For the text-containing cell, return its midpoint in (X, Y) coordinate format. 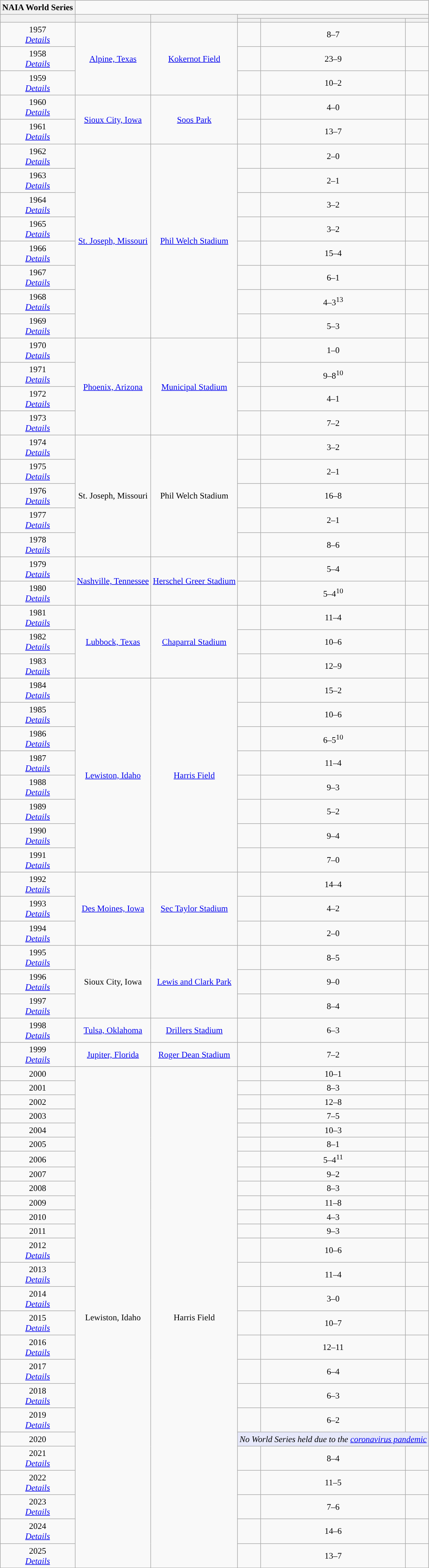
1961Details (38, 132)
5–3 (333, 326)
23–9 (333, 59)
1987Details (38, 763)
10–2 (333, 83)
1982Details (38, 642)
1991Details (38, 860)
1992Details (38, 884)
12–9 (333, 666)
Municipal Stadium (195, 386)
2011 (38, 1231)
1986Details (38, 739)
15–4 (333, 253)
1958Details (38, 59)
7–6 (333, 1507)
Soos Park (195, 120)
1962Details (38, 156)
2022Details (38, 1483)
4–0 (333, 108)
1966Details (38, 253)
14–6 (333, 1532)
5–2 (333, 812)
2017Details (38, 1371)
No World Series held due to the coronavirus pandemic (333, 1439)
2016Details (38, 1347)
Tulsa, Oklahoma (113, 1030)
1–0 (333, 350)
9–2 (333, 1174)
16–8 (333, 496)
Drillers Stadium (195, 1030)
2013Details (38, 1274)
3–0 (333, 1298)
2018Details (38, 1396)
1999Details (38, 1055)
1957Details (38, 35)
2020 (38, 1439)
2010 (38, 1217)
Alpine, Texas (113, 59)
5–410 (333, 593)
9–810 (333, 374)
Chaparral Stadium (195, 642)
11–5 (333, 1483)
1983Details (38, 666)
1988Details (38, 787)
1972Details (38, 399)
1981Details (38, 617)
15–2 (333, 690)
2007 (38, 1174)
2021Details (38, 1459)
1970Details (38, 350)
4–2 (333, 909)
6–1 (333, 277)
8–7 (333, 35)
2003 (38, 1116)
2009 (38, 1203)
1967Details (38, 277)
2002 (38, 1102)
NAIA World Series (38, 8)
6–2 (333, 1420)
10–7 (333, 1323)
2006 (38, 1159)
1996Details (38, 982)
1994Details (38, 933)
2001 (38, 1088)
2004 (38, 1130)
1976Details (38, 496)
4–313 (333, 301)
2019Details (38, 1420)
12–8 (333, 1102)
1984Details (38, 690)
1963Details (38, 180)
Kokernot Field (195, 59)
6–4 (333, 1371)
1993Details (38, 909)
Lewis and Clark Park (195, 982)
1960Details (38, 108)
1971Details (38, 374)
4–1 (333, 399)
2014Details (38, 1298)
1985Details (38, 714)
2024Details (38, 1532)
1995Details (38, 957)
1979Details (38, 569)
1965Details (38, 229)
1978Details (38, 544)
10–1 (333, 1074)
11–8 (333, 1203)
7–0 (333, 860)
1990Details (38, 836)
1968Details (38, 301)
2012Details (38, 1250)
8–5 (333, 957)
2005 (38, 1144)
2015Details (38, 1323)
1998Details (38, 1030)
1964Details (38, 205)
Jupiter, Florida (113, 1055)
14–4 (333, 884)
1973Details (38, 423)
1980Details (38, 593)
Herschel Greer Stadium (195, 581)
Lubbock, Texas (113, 642)
Nashville, Tennessee (113, 581)
Des Moines, Iowa (113, 909)
Roger Dean Stadium (195, 1055)
1989Details (38, 812)
1997Details (38, 1006)
2025Details (38, 1556)
6–510 (333, 739)
12–11 (333, 1347)
1969Details (38, 326)
2023Details (38, 1507)
4–3 (333, 1217)
7–5 (333, 1116)
8–6 (333, 544)
5–411 (333, 1159)
1974Details (38, 447)
2000 (38, 1074)
1977Details (38, 520)
2008 (38, 1189)
10–3 (333, 1130)
1959Details (38, 83)
Sec Taylor Stadium (195, 909)
5–4 (333, 569)
1975Details (38, 471)
Phoenix, Arizona (113, 386)
9–0 (333, 982)
8–1 (333, 1144)
9–4 (333, 836)
